Output the (x, y) coordinate of the center of the cell containing the given text.  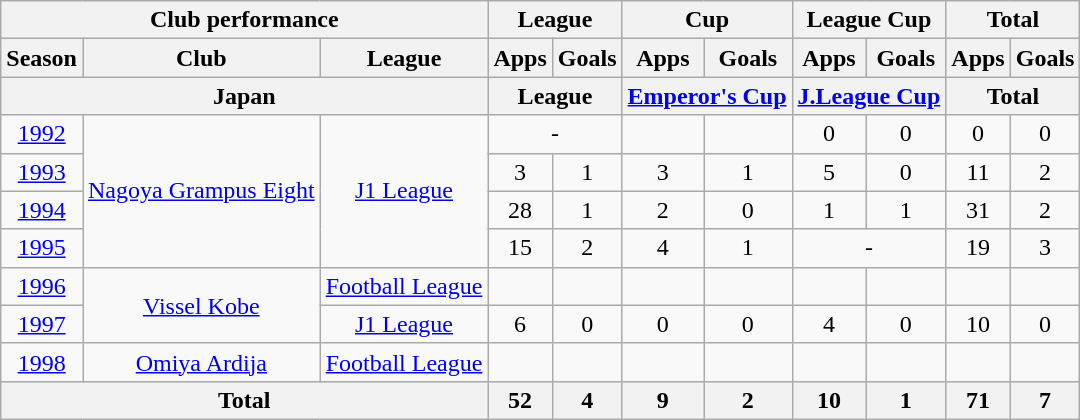
Emperor's Cup (707, 96)
Omiya Ardija (201, 362)
19 (978, 248)
1994 (42, 210)
Club performance (244, 20)
Nagoya Grampus Eight (201, 191)
1993 (42, 172)
52 (520, 400)
1996 (42, 286)
5 (829, 172)
Japan (244, 96)
15 (520, 248)
31 (978, 210)
1997 (42, 324)
11 (978, 172)
28 (520, 210)
1995 (42, 248)
League Cup (869, 20)
1998 (42, 362)
7 (1045, 400)
1992 (42, 134)
Vissel Kobe (201, 305)
9 (663, 400)
J.League Cup (869, 96)
Season (42, 58)
6 (520, 324)
Cup (707, 20)
Club (201, 58)
71 (978, 400)
